Detect which cell encompasses the target text, then output its [x, y] center coordinate. 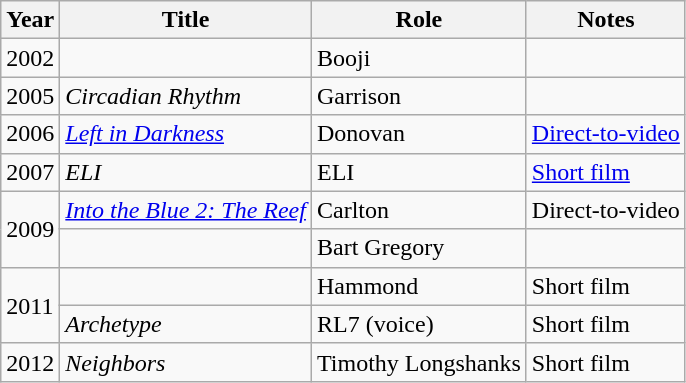
Booji [418, 58]
2011 [30, 305]
Bart Gregory [418, 248]
Title [186, 20]
2009 [30, 229]
Neighbors [186, 362]
Carlton [418, 210]
Hammond [418, 286]
Circadian Rhythm [186, 96]
Year [30, 20]
2007 [30, 172]
2005 [30, 96]
Timothy Longshanks [418, 362]
Donovan [418, 134]
2006 [30, 134]
Notes [606, 20]
Garrison [418, 96]
2002 [30, 58]
Archetype [186, 324]
2012 [30, 362]
RL7 (voice) [418, 324]
Role [418, 20]
Into the Blue 2: The Reef [186, 210]
Left in Darkness [186, 134]
